Locate the cell with the specified text and output its (X, Y) center coordinate. 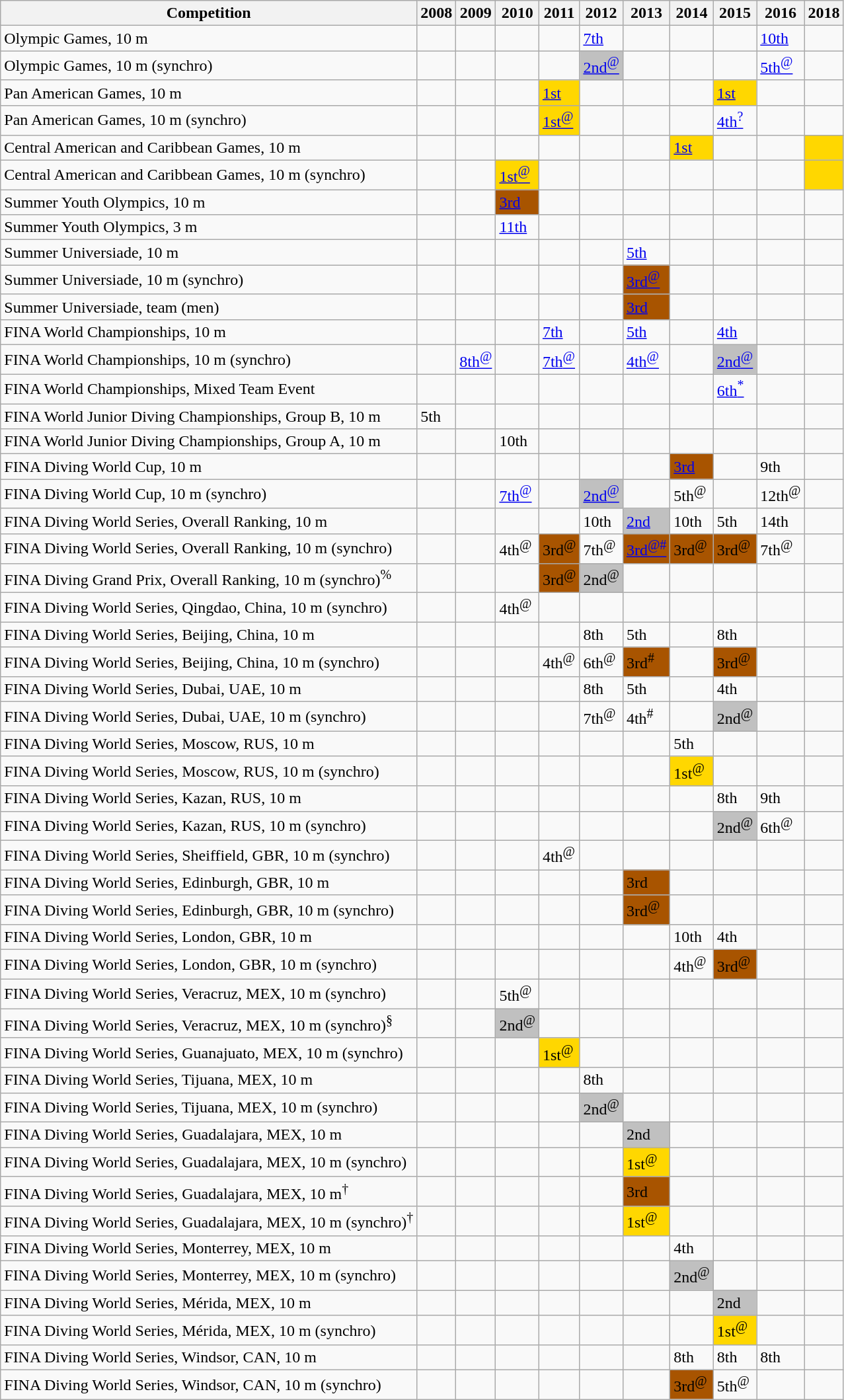
FINA Diving World Series, Mérida, MEX, 10 m (209, 1303)
FINA Diving World Series, Kazan, RUS, 10 m (synchro) (209, 826)
FINA Diving World Series, Moscow, RUS, 10 m (209, 744)
FINA Diving World Series, Tijuana, MEX, 10 m (209, 1080)
FINA World Championships, 10 m (synchro) (209, 360)
Summer Universiade, 10 m (209, 253)
FINA Diving World Series, London, GBR, 10 m (209, 937)
3rd@# (646, 549)
FINA Diving World Series, Monterrey, MEX, 10 m (209, 1248)
Olympic Games, 10 m (209, 38)
14th (781, 521)
2009 (476, 13)
11th (517, 227)
Olympic Games, 10 m (synchro) (209, 66)
FINA Diving Grand Prix, Overall Ranking, 10 m (synchro)% (209, 578)
Pan American Games, 10 m (209, 93)
4th# (646, 717)
FINA Diving World Series, Edinburgh, GBR, 10 m (209, 882)
FINA Diving World Series, Guadalajara, MEX, 10 m (synchro)† (209, 1222)
Pan American Games, 10 m (synchro) (209, 120)
FINA Diving World Series, Dubai, UAE, 10 m (209, 689)
FINA World Junior Diving Championships, Group B, 10 m (209, 416)
FINA Diving World Series, Guanajuato, MEX, 10 m (synchro) (209, 1052)
FINA Diving World Series, Dubai, UAE, 10 m (synchro) (209, 717)
FINA Diving World Series, Veracruz, MEX, 10 m (synchro)§ (209, 1023)
2015 (735, 13)
FINA Diving World Series, Guadalajara, MEX, 10 m (synchro) (209, 1162)
FINA World Junior Diving Championships, Group A, 10 m (209, 442)
6th* (735, 389)
FINA Diving World Series, Windsor, CAN, 10 m (synchro) (209, 1385)
8th@ (476, 360)
Central American and Caribbean Games, 10 m (209, 147)
FINA Diving World Cup, 10 m (synchro) (209, 494)
3rd# (646, 662)
Summer Youth Olympics, 3 m (209, 227)
2016 (781, 13)
FINA Diving World Series, Edinburgh, GBR, 10 m (synchro) (209, 910)
FINA World Championships, Mixed Team Event (209, 389)
2010 (517, 13)
FINA Diving World Series, Kazan, RUS, 10 m (209, 798)
4th? (735, 120)
2011 (559, 13)
12th@ (781, 494)
FINA Diving World Cup, 10 m (209, 467)
FINA Diving World Series, Beijing, China, 10 m (synchro) (209, 662)
FINA Diving World Series, London, GBR, 10 m (synchro) (209, 965)
FINA Diving World Series, Mérida, MEX, 10 m (synchro) (209, 1330)
2014 (691, 13)
FINA Diving World Series, Tijuana, MEX, 10 m (synchro) (209, 1108)
FINA Diving World Series, Sheiffield, GBR, 10 m (synchro) (209, 855)
Summer Universiade, team (men) (209, 307)
FINA Diving World Series, Moscow, RUS, 10 m (synchro) (209, 771)
FINA Diving World Series, Overall Ranking, 10 m (synchro) (209, 549)
2013 (646, 13)
Competition (209, 13)
2018 (824, 13)
FINA Diving World Series, Guadalajara, MEX, 10 m (209, 1135)
2008 (436, 13)
Summer Universiade, 10 m (synchro) (209, 280)
2012 (601, 13)
Summer Youth Olympics, 10 m (209, 202)
FINA Diving World Series, Overall Ranking, 10 m (209, 521)
FINA Diving World Series, Beijing, China, 10 m (209, 635)
FINA Diving World Series, Guadalajara, MEX, 10 m† (209, 1191)
FINA Diving World Series, Veracruz, MEX, 10 m (synchro) (209, 994)
FINA World Championships, 10 m (209, 332)
FINA Diving World Series, Windsor, CAN, 10 m (209, 1358)
FINA Diving World Series, Qingdao, China, 10 m (synchro) (209, 608)
FINA Diving World Series, Monterrey, MEX, 10 m (synchro) (209, 1276)
Central American and Caribbean Games, 10 m (synchro) (209, 175)
